Identify which cell holds the provided text, then report its [X, Y] central coordinate. 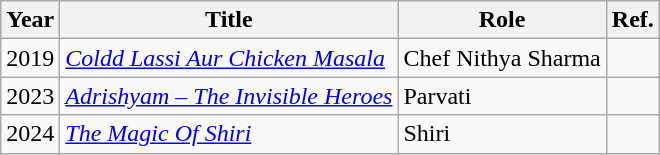
The Magic Of Shiri [229, 134]
Ref. [632, 20]
Role [502, 20]
Shiri [502, 134]
Parvati [502, 96]
Title [229, 20]
2024 [30, 134]
Chef Nithya Sharma [502, 58]
2023 [30, 96]
Coldd Lassi Aur Chicken Masala [229, 58]
Adrishyam – The Invisible Heroes [229, 96]
Year [30, 20]
2019 [30, 58]
